Capture the cell that displays the provided text and extract its [X, Y] central coordinate. 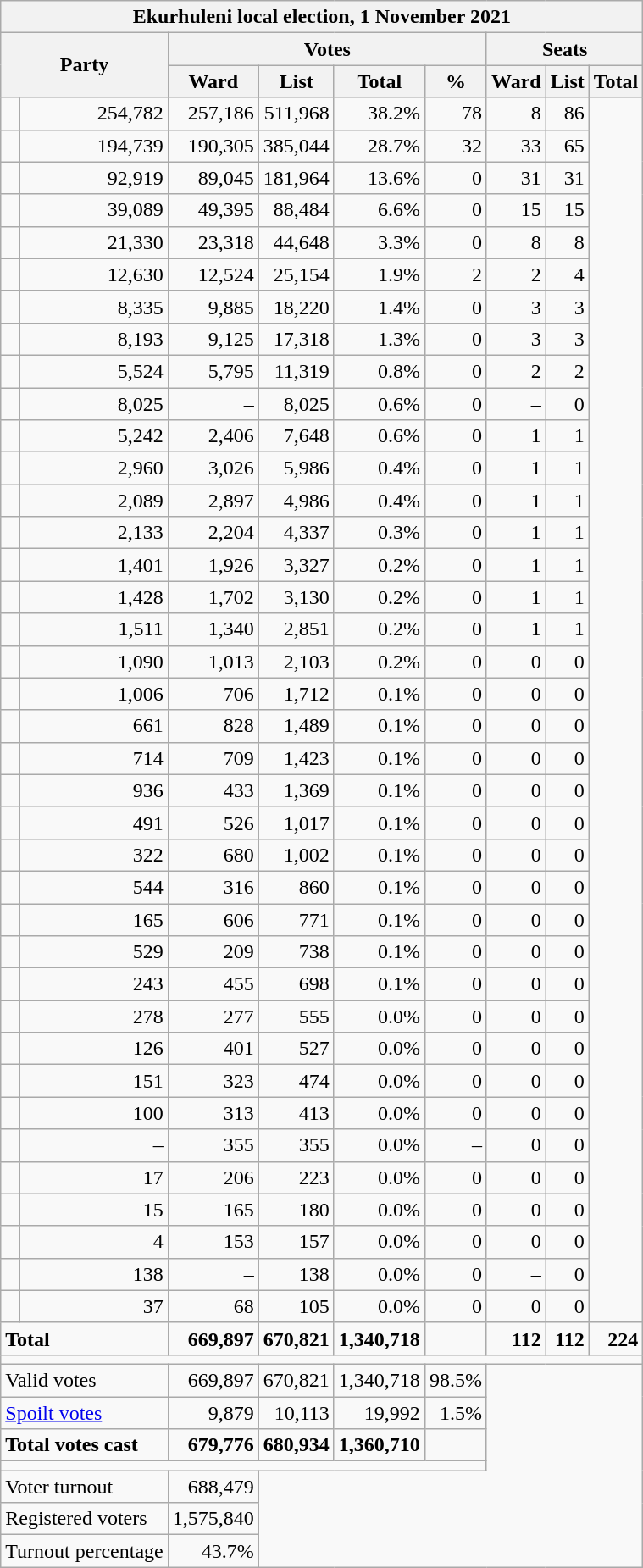
8,193 [93, 339]
% [456, 81]
10,113 [297, 1412]
180 [297, 1210]
49,395 [213, 210]
1,428 [93, 597]
Spoilt votes [85, 1412]
209 [213, 952]
Votes [327, 49]
709 [213, 758]
3.3% [380, 242]
277 [213, 1017]
88,484 [297, 210]
491 [93, 823]
1,017 [297, 823]
18,220 [297, 307]
698 [297, 984]
Ekurhuleni local election, 1 November 2021 [322, 17]
151 [93, 1081]
2,406 [213, 436]
526 [213, 823]
Seats [564, 49]
Registered voters [85, 1519]
738 [297, 952]
92,919 [93, 178]
5,795 [213, 371]
28.7% [380, 146]
2,851 [297, 629]
3,327 [297, 565]
2,133 [93, 533]
474 [297, 1081]
1,369 [297, 790]
544 [93, 887]
1,002 [297, 855]
78 [456, 114]
322 [93, 855]
17,318 [297, 339]
39,089 [93, 210]
126 [93, 1049]
32 [456, 146]
316 [213, 887]
257,186 [213, 114]
1,013 [213, 662]
0.3% [380, 533]
1,712 [297, 694]
1,926 [213, 565]
2,960 [93, 468]
1,006 [93, 694]
1,090 [93, 662]
44,648 [297, 242]
6.6% [380, 210]
9,879 [213, 1412]
714 [93, 758]
65 [568, 146]
19,992 [380, 1412]
1.5% [456, 1412]
68 [213, 1306]
323 [213, 1081]
679,776 [213, 1445]
17 [93, 1177]
Turnout percentage [85, 1551]
455 [213, 984]
3,130 [297, 597]
12,524 [213, 274]
206 [213, 1177]
2,089 [93, 501]
Voter turnout [85, 1487]
1.4% [380, 307]
771 [297, 919]
100 [93, 1113]
7,648 [297, 436]
37 [93, 1306]
401 [213, 1049]
527 [297, 1049]
9,125 [213, 339]
4,337 [297, 533]
1.3% [380, 339]
0.8% [380, 371]
1,489 [297, 726]
98.5% [456, 1380]
1,340 [213, 629]
38.2% [380, 114]
5,524 [93, 371]
Party [85, 65]
12,630 [93, 274]
105 [297, 1306]
153 [213, 1242]
828 [213, 726]
1,575,840 [213, 1519]
680,934 [297, 1445]
511,968 [297, 114]
2,103 [297, 662]
181,964 [297, 178]
23,318 [213, 242]
5,242 [93, 436]
89,045 [213, 178]
157 [297, 1242]
254,782 [93, 114]
1,511 [93, 629]
688,479 [213, 1487]
606 [213, 919]
25,154 [297, 274]
2,897 [213, 501]
43.7% [213, 1551]
190,305 [213, 146]
Total votes cast [85, 1445]
243 [93, 984]
224 [616, 1338]
1,360,710 [380, 1445]
860 [297, 887]
Valid votes [85, 1380]
86 [568, 114]
4,986 [297, 501]
706 [213, 694]
433 [213, 790]
1,401 [93, 565]
1,702 [213, 597]
278 [93, 1017]
313 [213, 1113]
11,319 [297, 371]
223 [297, 1177]
5,986 [297, 468]
529 [93, 952]
936 [93, 790]
1,423 [297, 758]
385,044 [297, 146]
661 [93, 726]
3,026 [213, 468]
21,330 [93, 242]
555 [297, 1017]
680 [213, 855]
8,335 [93, 307]
13.6% [380, 178]
2,204 [213, 533]
1.9% [380, 274]
413 [297, 1113]
33 [516, 146]
9,885 [213, 307]
194,739 [93, 146]
